Detect which cell encompasses the target text, then output its [x, y] center coordinate. 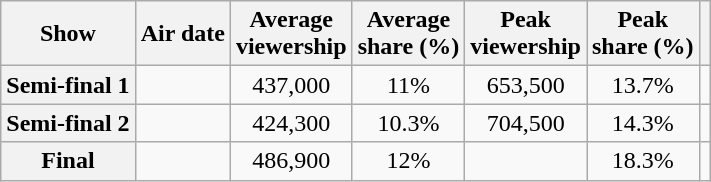
486,900 [291, 161]
704,500 [526, 123]
Averageviewership [291, 34]
Averageshare (%) [408, 34]
Semi-final 1 [68, 85]
424,300 [291, 123]
Peakshare (%) [642, 34]
Show [68, 34]
Semi-final 2 [68, 123]
Peakviewership [526, 34]
653,500 [526, 85]
Final [68, 161]
Air date [182, 34]
14.3% [642, 123]
11% [408, 85]
10.3% [408, 123]
437,000 [291, 85]
18.3% [642, 161]
13.7% [642, 85]
12% [408, 161]
